Provide the (X, Y) coordinate of the cell's center where the given text is located.  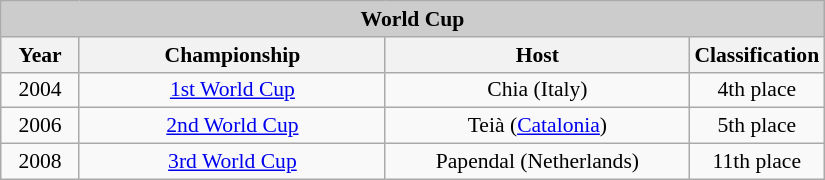
Classification (756, 55)
Teià (Catalonia) (537, 126)
2004 (40, 90)
Championship (232, 55)
Year (40, 55)
4th place (756, 90)
2008 (40, 162)
3rd World Cup (232, 162)
World Cup (413, 19)
Chia (Italy) (537, 90)
11th place (756, 162)
5th place (756, 126)
2006 (40, 126)
1st World Cup (232, 90)
2nd World Cup (232, 126)
Papendal (Netherlands) (537, 162)
Host (537, 55)
